Detect which cell encompasses the target text, then output its (x, y) center coordinate. 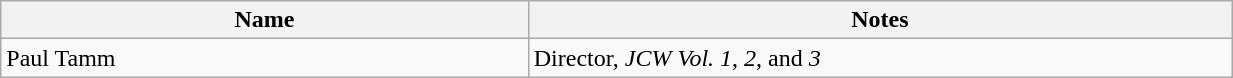
Name (265, 20)
Paul Tamm (265, 58)
Director, JCW Vol. 1, 2, and 3 (880, 58)
Notes (880, 20)
